Determine the [x, y] coordinate at the center of the cell enclosing the given text.  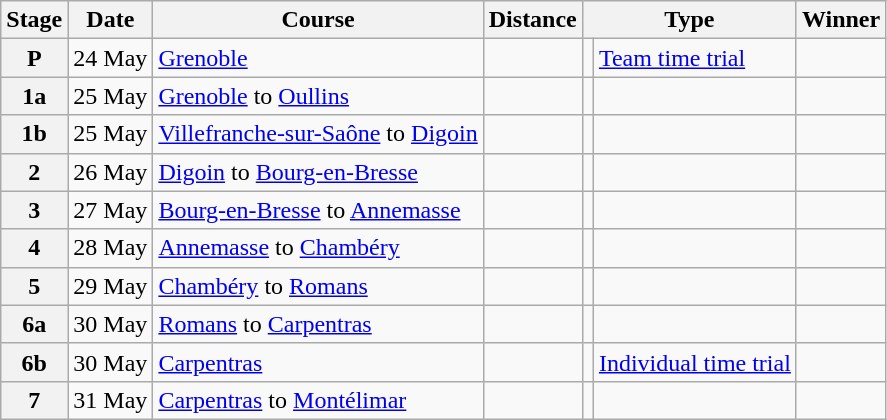
Carpentras [318, 362]
26 May [110, 172]
Type [689, 20]
Grenoble [318, 58]
Digoin to Bourg-en-Bresse [318, 172]
28 May [110, 248]
Grenoble to Oullins [318, 96]
Individual time trial [694, 362]
P [34, 58]
4 [34, 248]
Romans to Carpentras [318, 324]
24 May [110, 58]
3 [34, 210]
6b [34, 362]
Annemasse to Chambéry [318, 248]
Chambéry to Romans [318, 286]
Bourg-en-Bresse to Annemasse [318, 210]
Date [110, 20]
Winner [840, 20]
Villefranche-sur-Saône to Digoin [318, 134]
Distance [532, 20]
Carpentras to Montélimar [318, 400]
1b [34, 134]
27 May [110, 210]
5 [34, 286]
Stage [34, 20]
7 [34, 400]
31 May [110, 400]
Team time trial [694, 58]
1a [34, 96]
6a [34, 324]
2 [34, 172]
Course [318, 20]
29 May [110, 286]
